Locate the cell with the specified text and output its (x, y) center coordinate. 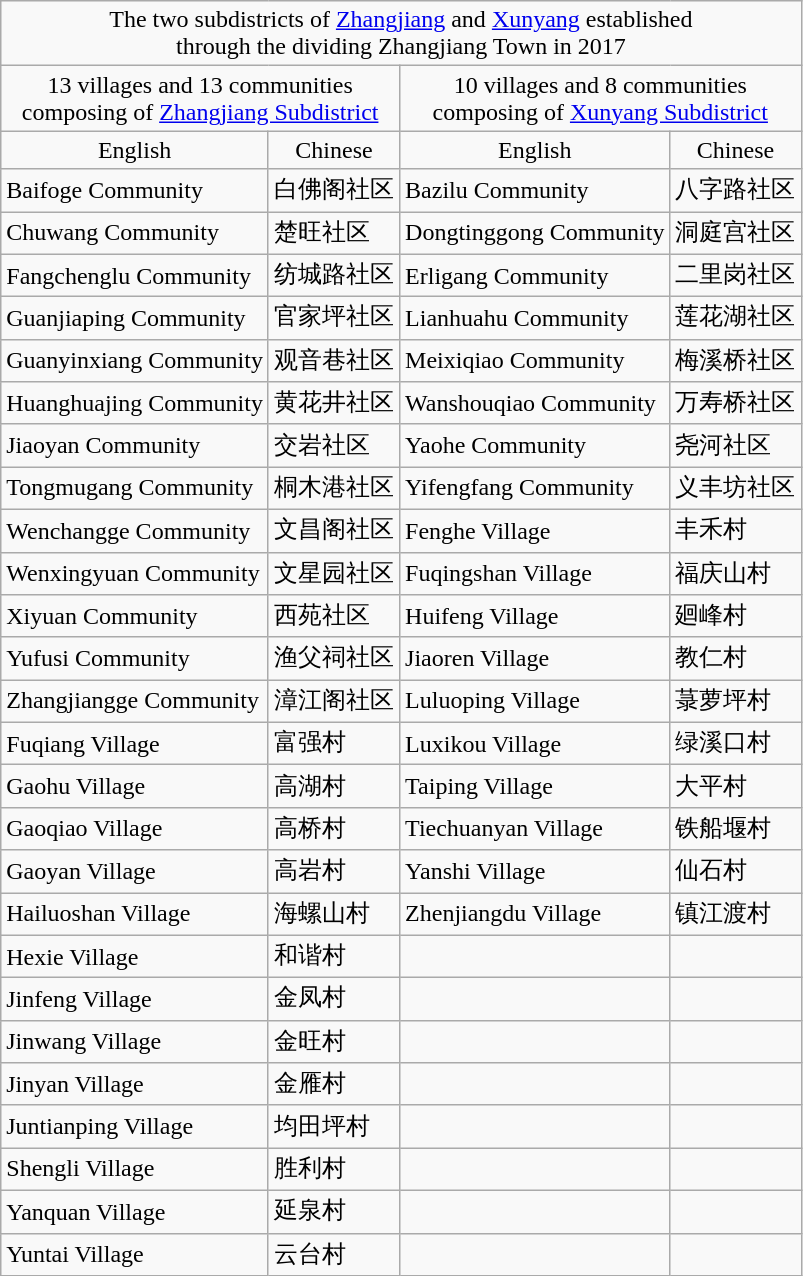
洞庭宫社区 (736, 234)
仙石村 (736, 872)
Jinwang Village (135, 1042)
万寿桥社区 (736, 404)
Dongtinggong Community (535, 234)
桐木港社区 (334, 488)
Yanquan Village (135, 1212)
铁船堰村 (736, 828)
文昌阁社区 (334, 530)
Luluoping Village (535, 702)
白佛阁社区 (334, 190)
大平村 (736, 786)
Zhangjiangge Community (135, 702)
Baifoge Community (135, 190)
义丰坊社区 (736, 488)
Huifeng Village (535, 616)
Wenxingyuan Community (135, 574)
文星园社区 (334, 574)
纺城路社区 (334, 276)
Yufusi Community (135, 658)
Chuwang Community (135, 234)
Jinfeng Village (135, 1000)
Yuntai Village (135, 1254)
Yanshi Village (535, 872)
莲花湖社区 (736, 318)
Zhenjiangdu Village (535, 914)
Shengli Village (135, 1170)
Jiaoyan Community (135, 446)
Tiechuanyan Village (535, 828)
高湖村 (334, 786)
Gaohu Village (135, 786)
The two subdistricts of Zhangjiang and Xunyang establishedthrough the dividing Zhangjiang Town in 2017 (401, 34)
绿溪口村 (736, 744)
尧河社区 (736, 446)
福庆山村 (736, 574)
丰禾村 (736, 530)
Meixiqiao Community (535, 360)
廻峰村 (736, 616)
黄花井社区 (334, 404)
Taiping Village (535, 786)
Fenghe Village (535, 530)
和谐村 (334, 956)
Fangchenglu Community (135, 276)
官家坪社区 (334, 318)
海螺山村 (334, 914)
Fuqingshan Village (535, 574)
八字路社区 (736, 190)
均田坪村 (334, 1126)
Hailuoshan Village (135, 914)
Huanghuajing Community (135, 404)
Juntianping Village (135, 1126)
Xiyuan Community (135, 616)
菉萝坪村 (736, 702)
Luxikou Village (535, 744)
二里岗社区 (736, 276)
延泉村 (334, 1212)
Guanjiaping Community (135, 318)
Hexie Village (135, 956)
金雁村 (334, 1084)
交岩社区 (334, 446)
Bazilu Community (535, 190)
高桥村 (334, 828)
Fuqiang Village (135, 744)
金旺村 (334, 1042)
Lianhuahu Community (535, 318)
金凤村 (334, 1000)
云台村 (334, 1254)
梅溪桥社区 (736, 360)
Yaohe Community (535, 446)
Wanshouqiao Community (535, 404)
Erligang Community (535, 276)
西苑社区 (334, 616)
Jiaoren Village (535, 658)
漳江阁社区 (334, 702)
Jinyan Village (135, 1084)
高岩村 (334, 872)
镇江渡村 (736, 914)
10 villages and 8 communitiescomposing of Xunyang Subdistrict (600, 98)
Wenchangge Community (135, 530)
Guanyinxiang Community (135, 360)
Gaoqiao Village (135, 828)
渔父祠社区 (334, 658)
胜利村 (334, 1170)
Gaoyan Village (135, 872)
楚旺社区 (334, 234)
教仁村 (736, 658)
观音巷社区 (334, 360)
Yifengfang Community (535, 488)
富强村 (334, 744)
Tongmugang Community (135, 488)
13 villages and 13 communitiescomposing of Zhangjiang Subdistrict (200, 98)
